Detect which cell encompasses the target text, then output its [x, y] center coordinate. 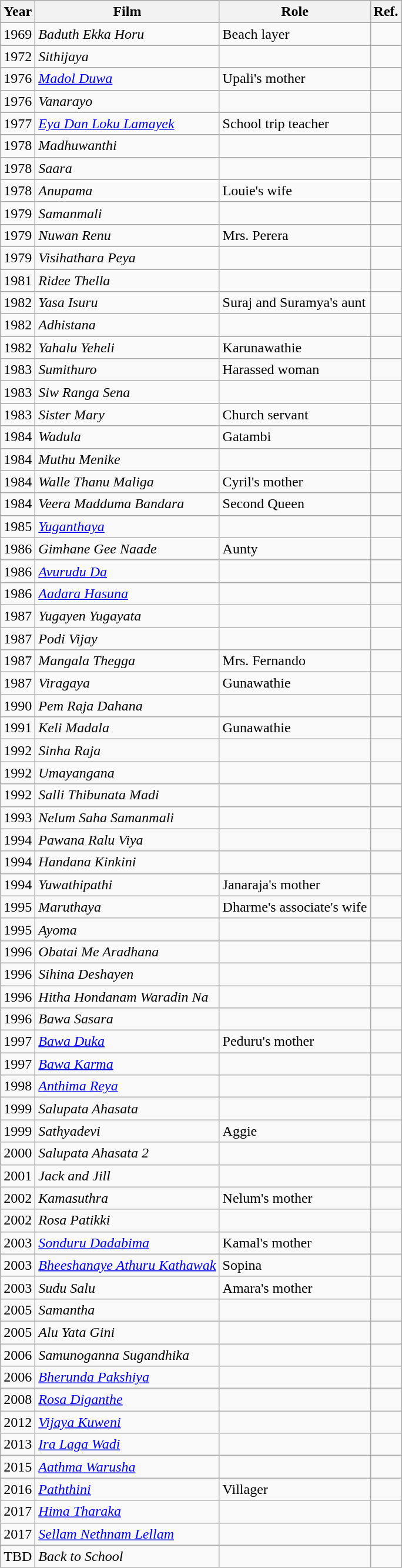
Hima Tharaka [127, 1512]
Gatambi [295, 437]
Aadara Hasuna [127, 593]
Back to School [127, 1556]
Saara [127, 168]
2016 [18, 1489]
Aathma Warusha [127, 1467]
Bawa Sasara [127, 1019]
Sudu Salu [127, 1287]
Pawana Ralu Viya [127, 840]
Yuwathipathi [127, 885]
Anthima Reya [127, 1086]
2000 [18, 1153]
Alu Yata Gini [127, 1332]
1981 [18, 281]
1972 [18, 56]
Amara's mother [295, 1287]
Villager [295, 1489]
Adhistana [127, 325]
Sellam Nethnam Lellam [127, 1534]
Sihina Deshayen [127, 974]
Sinha Raja [127, 750]
Janaraja's mother [295, 885]
Second Queen [295, 504]
Salupata Ahasata 2 [127, 1153]
Siw Ranga Sena [127, 392]
Pem Raja Dahana [127, 706]
Ridee Thella [127, 281]
Dharme's associate's wife [295, 907]
Visihathara Peya [127, 258]
Beach layer [295, 34]
1993 [18, 818]
Sopina [295, 1265]
Jack and Jill [127, 1176]
Bawa Duka [127, 1042]
Madhuwanthi [127, 146]
Samunoganna Sugandhika [127, 1355]
Veera Madduma Bandara [127, 504]
Church servant [295, 415]
Sonduru Dadabima [127, 1243]
Nelum Saha Samanmali [127, 818]
Film [127, 12]
Bheeshanaye Athuru Kathawak [127, 1265]
School trip teacher [295, 124]
Karunawathie [295, 348]
Kamal's mother [295, 1243]
Gimhane Gee Naade [127, 549]
Mangala Thegga [127, 661]
Samanmali [127, 213]
Keli Madala [127, 728]
Sathyadevi [127, 1131]
2012 [18, 1422]
Wadula [127, 437]
Role [295, 12]
Mrs. Fernando [295, 661]
Viragaya [127, 683]
1985 [18, 526]
Muthu Menike [127, 459]
Yahalu Yeheli [127, 348]
Eya Dan Loku Lamayek [127, 124]
Upali's mother [295, 79]
Salli Thibunata Madi [127, 795]
1991 [18, 728]
Peduru's mother [295, 1042]
Bawa Karma [127, 1064]
Maruthaya [127, 907]
TBD [18, 1556]
Rosa Patikki [127, 1220]
Harassed woman [295, 370]
Obatai Me Aradhana [127, 952]
Bherunda Pakshiya [127, 1377]
2001 [18, 1176]
Yugayen Yugayata [127, 616]
1990 [18, 706]
1998 [18, 1086]
1977 [18, 124]
Aunty [295, 549]
Ira Laga Wadi [127, 1444]
Paththini [127, 1489]
Year [18, 12]
Mrs. Perera [295, 235]
Hitha Hondanam Waradin Na [127, 997]
Sumithuro [127, 370]
Rosa Diganthe [127, 1400]
Ref. [386, 12]
Walle Thanu Maliga [127, 482]
2008 [18, 1400]
Nelum's mother [295, 1198]
Anupama [127, 191]
Kamasuthra [127, 1198]
2013 [18, 1444]
Podi Vijay [127, 638]
Sithijaya [127, 56]
1969 [18, 34]
Handana Kinkini [127, 862]
Samantha [127, 1310]
Avurudu Da [127, 571]
Umayangana [127, 773]
Madol Duwa [127, 79]
Nuwan Renu [127, 235]
Yasa Isuru [127, 303]
Aggie [295, 1131]
Vanarayo [127, 101]
Ayoma [127, 929]
Baduth Ekka Horu [127, 34]
Cyril's mother [295, 482]
Salupata Ahasata [127, 1109]
Suraj and Suramya's aunt [295, 303]
Yuganthaya [127, 526]
Louie's wife [295, 191]
Vijaya Kuweni [127, 1422]
Sister Mary [127, 415]
2015 [18, 1467]
